Return [X, Y] of the center of cell containing provided text 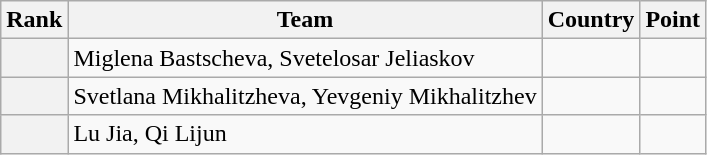
Rank [34, 20]
Point [673, 20]
Lu Jia, Qi Lijun [305, 134]
Country [591, 20]
Miglena Bastscheva, Svetelosar Jeliaskov [305, 58]
Svetlana Mikhalitzheva, Yevgeniy Mikhalitzhev [305, 96]
Team [305, 20]
